Provide the (x, y) coordinate of the cell's center where the given text is located.  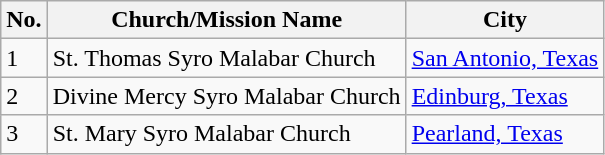
St. Thomas Syro Malabar Church (226, 58)
St. Mary Syro Malabar Church (226, 134)
2 (24, 96)
1 (24, 58)
San Antonio, Texas (505, 58)
Pearland, Texas (505, 134)
No. (24, 20)
City (505, 20)
3 (24, 134)
Edinburg, Texas (505, 96)
Divine Mercy Syro Malabar Church (226, 96)
Church/Mission Name (226, 20)
